Scan for the cell matching the given text and deliver its [X, Y] coordinate at center. 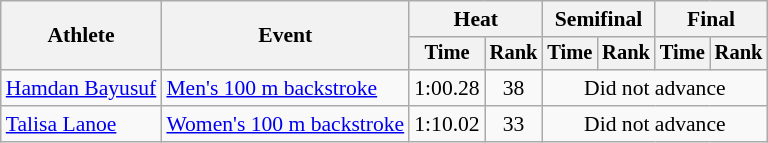
Heat [476, 19]
Final [711, 19]
1:00.28 [446, 88]
1:10.02 [446, 124]
33 [514, 124]
Semifinal [598, 19]
Athlete [82, 36]
Men's 100 m backstroke [285, 88]
Hamdan Bayusuf [82, 88]
Talisa Lanoe [82, 124]
38 [514, 88]
Event [285, 36]
Women's 100 m backstroke [285, 124]
